Locate the cell with the specified text and output its (x, y) center coordinate. 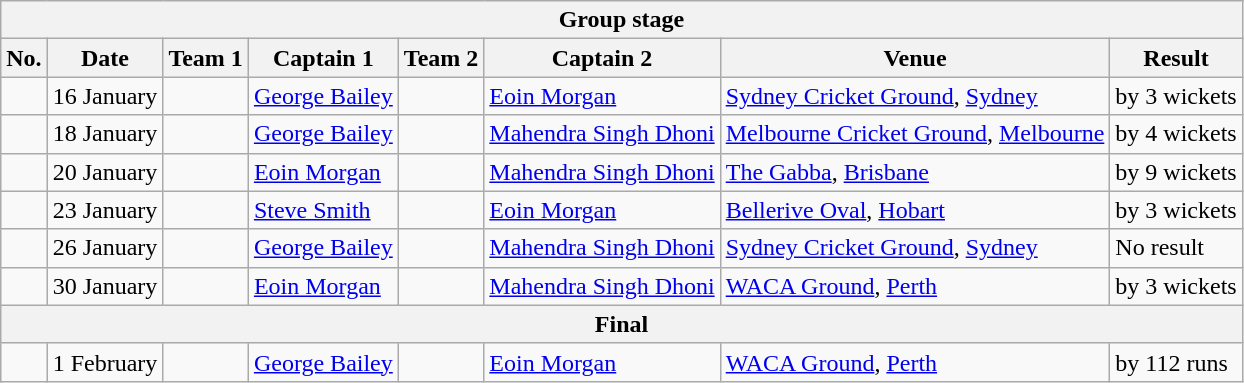
26 January (105, 248)
20 January (105, 172)
Final (622, 324)
Result (1176, 58)
1 February (105, 362)
Team 1 (206, 58)
Venue (915, 58)
No result (1176, 248)
Group stage (622, 20)
Steve Smith (323, 210)
Captain 2 (602, 58)
by 9 wickets (1176, 172)
18 January (105, 134)
The Gabba, Brisbane (915, 172)
16 January (105, 96)
Date (105, 58)
Melbourne Cricket Ground, Melbourne (915, 134)
30 January (105, 286)
23 January (105, 210)
Team 2 (441, 58)
Captain 1 (323, 58)
No. (24, 58)
by 112 runs (1176, 362)
Bellerive Oval, Hobart (915, 210)
by 4 wickets (1176, 134)
